Identify which cell holds the provided text, then report its [x, y] central coordinate. 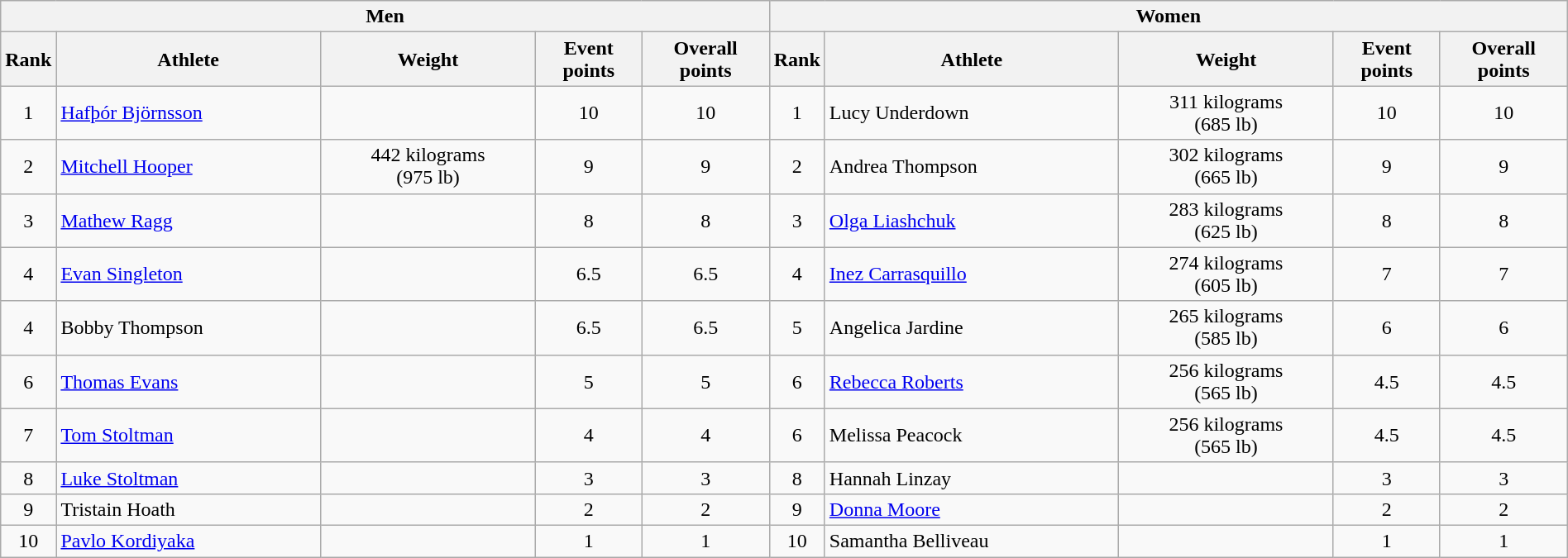
Women [1168, 17]
Thomas Evans [189, 382]
Bobby Thompson [189, 327]
Lucy Underdown [971, 112]
Andrea Thompson [971, 167]
Tom Stoltman [189, 435]
Men [385, 17]
Tristain Hoath [189, 509]
265 kilograms (585 lb) [1226, 327]
Evan Singleton [189, 274]
311 kilograms (685 lb) [1226, 112]
Hannah Linzay [971, 478]
Donna Moore [971, 509]
274 kilograms (605 lb) [1226, 274]
Mathew Ragg [189, 220]
442 kilograms (975 lb) [428, 167]
Hafþór Björnsson [189, 112]
Luke Stoltman [189, 478]
283 kilograms (625 lb) [1226, 220]
302 kilograms (665 lb) [1226, 167]
Pavlo Kordiyaka [189, 541]
Olga Liashchuk [971, 220]
Rebecca Roberts [971, 382]
Mitchell Hooper [189, 167]
Melissa Peacock [971, 435]
Inez Carrasquillo [971, 274]
Angelica Jardine [971, 327]
Samantha Belliveau [971, 541]
